Determine the [x, y] coordinate at the center of the cell enclosing the given text.  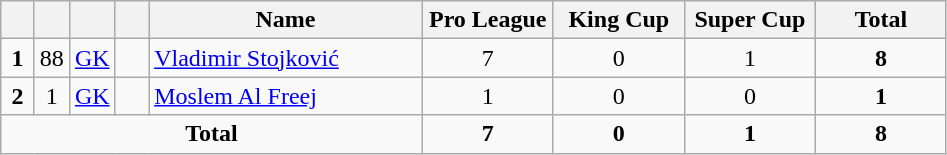
88 [52, 58]
King Cup [618, 20]
Super Cup [750, 20]
Name [286, 20]
Vladimir Stojković [286, 58]
Moslem Al Freej [286, 96]
2 [18, 96]
Pro League [488, 20]
